Return [x, y] of the center of cell containing provided text 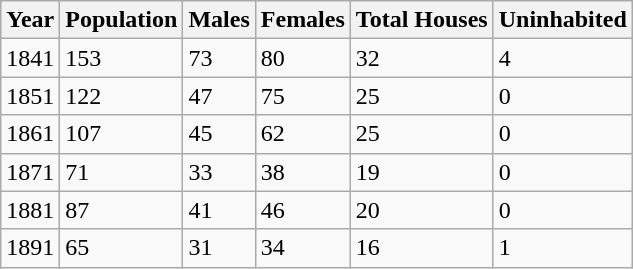
107 [122, 134]
38 [302, 172]
1891 [30, 248]
4 [562, 58]
1881 [30, 210]
31 [219, 248]
75 [302, 96]
87 [122, 210]
65 [122, 248]
16 [422, 248]
Females [302, 20]
46 [302, 210]
1 [562, 248]
45 [219, 134]
Uninhabited [562, 20]
Males [219, 20]
Population [122, 20]
122 [122, 96]
73 [219, 58]
41 [219, 210]
Total Houses [422, 20]
1851 [30, 96]
153 [122, 58]
47 [219, 96]
Year [30, 20]
71 [122, 172]
1841 [30, 58]
32 [422, 58]
1871 [30, 172]
80 [302, 58]
1861 [30, 134]
62 [302, 134]
33 [219, 172]
34 [302, 248]
19 [422, 172]
20 [422, 210]
